Scan for the cell matching the given text and deliver its (X, Y) coordinate at center. 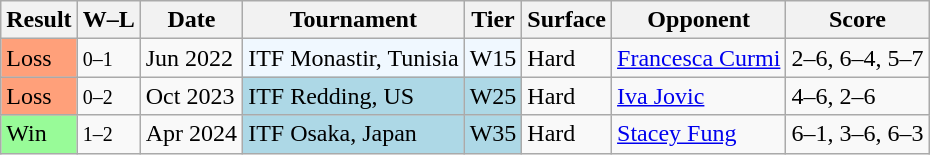
Tournament (354, 20)
Win (39, 134)
0–1 (108, 58)
Iva Jovic (699, 96)
2–6, 6–4, 5–7 (858, 58)
W–L (108, 20)
4–6, 2–6 (858, 96)
ITF Monastir, Tunisia (354, 58)
W25 (493, 96)
0–2 (108, 96)
1–2 (108, 134)
Score (858, 20)
Oct 2023 (191, 96)
Opponent (699, 20)
Surface (567, 20)
Result (39, 20)
Francesca Curmi (699, 58)
Jun 2022 (191, 58)
W15 (493, 58)
ITF Redding, US (354, 96)
Stacey Fung (699, 134)
Apr 2024 (191, 134)
Tier (493, 20)
6–1, 3–6, 6–3 (858, 134)
ITF Osaka, Japan (354, 134)
W35 (493, 134)
Date (191, 20)
